Scan for the cell matching the given text and deliver its (X, Y) coordinate at center. 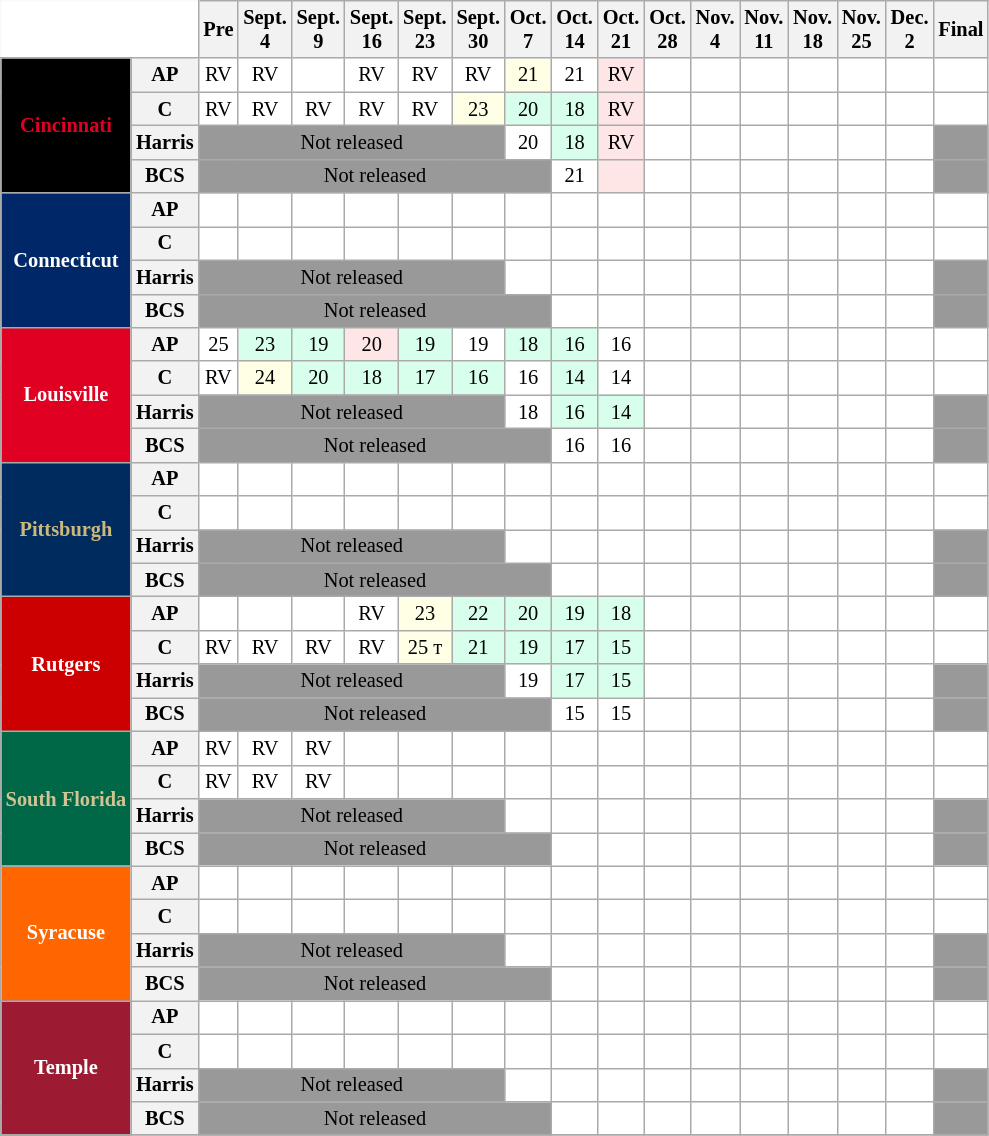
Sept.16 (372, 29)
Pittsburgh (66, 530)
Oct.14 (574, 29)
Louisville (66, 394)
25 т (424, 647)
Oct.7 (528, 29)
Nov.18 (812, 29)
22 (478, 613)
Final (960, 29)
Pre (219, 29)
Sept.9 (318, 29)
Nov.25 (862, 29)
Nov.11 (764, 29)
Sept.4 (264, 29)
Dec.2 (910, 29)
South Florida (66, 798)
Cincinnati (66, 126)
Connecticut (66, 260)
Syracuse (66, 934)
Nov.4 (716, 29)
Sept.30 (478, 29)
24 (264, 378)
Rutgers (66, 664)
Oct.21 (621, 29)
Temple (66, 1068)
Sept.23 (424, 29)
Oct.28 (667, 29)
25 (219, 344)
